From the cell containing the given text, extract its center point as (x, y) coordinate. 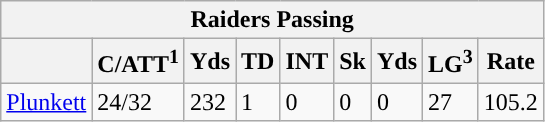
Plunkett (46, 102)
Raiders Passing (272, 20)
1 (258, 102)
LG3 (451, 62)
24/32 (138, 102)
232 (210, 102)
Rate (510, 62)
C/ATT1 (138, 62)
105.2 (510, 102)
27 (451, 102)
Sk (353, 62)
INT (307, 62)
TD (258, 62)
